Search for the cell housing the specified text and yield its [x, y] center coordinate. 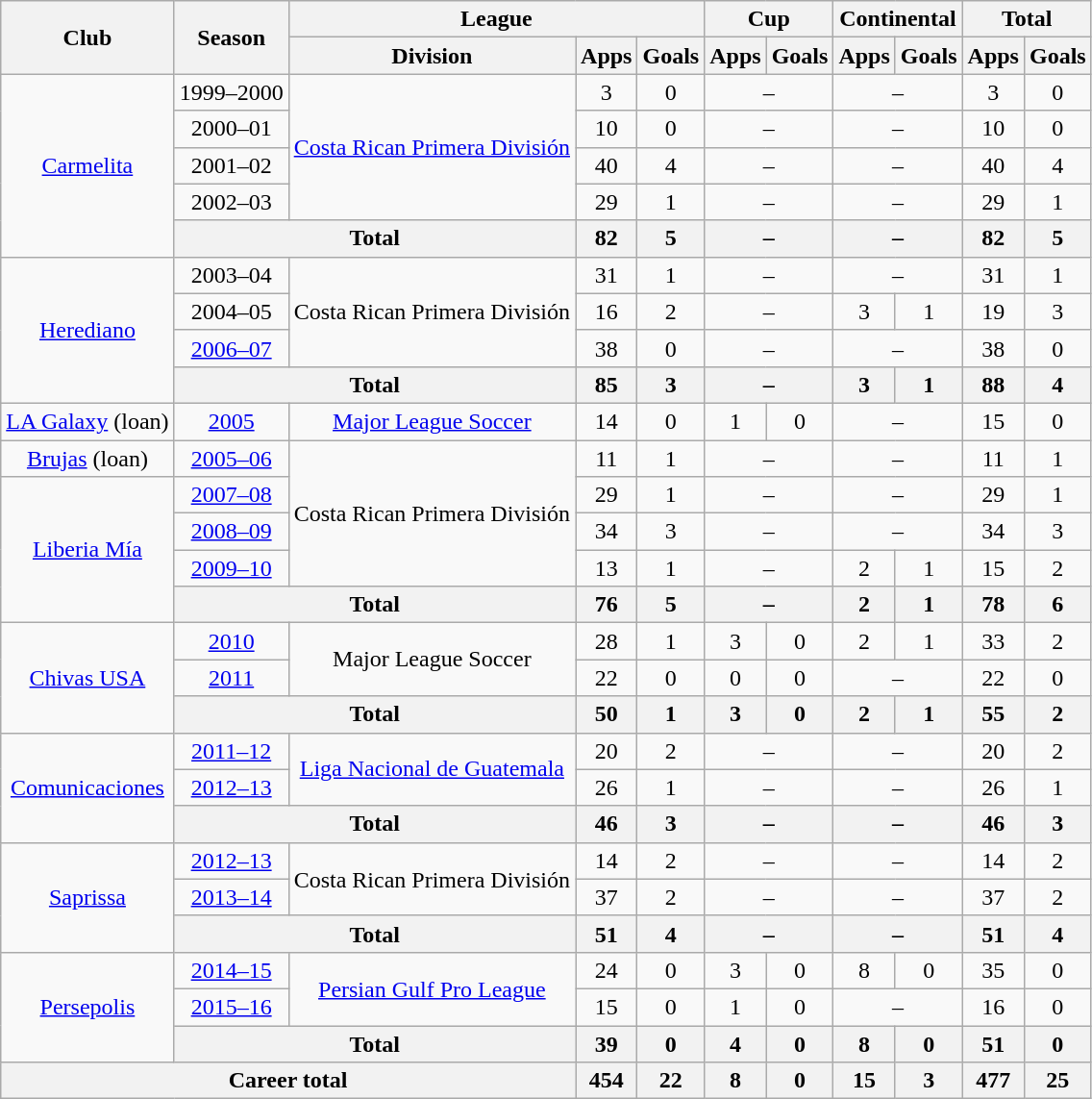
78 [993, 605]
2008–09 [231, 532]
35 [993, 970]
Carmelita [87, 165]
477 [993, 1081]
League [496, 19]
2013–14 [231, 897]
2006–07 [231, 348]
2003–04 [231, 275]
85 [607, 385]
76 [607, 605]
28 [607, 641]
39 [607, 1043]
Brujas (loan) [87, 459]
Persian Gulf Pro League [432, 988]
2000–01 [231, 129]
454 [607, 1081]
Cup [769, 19]
2014–15 [231, 970]
2001–02 [231, 165]
2005–06 [231, 459]
2015–16 [231, 1007]
LA Galaxy (loan) [87, 421]
33 [993, 641]
1999–2000 [231, 92]
Chivas USA [87, 678]
2002–03 [231, 202]
Club [87, 37]
2011 [231, 678]
Season [231, 37]
Division [432, 56]
6 [1057, 605]
Herediano [87, 330]
Saprissa [87, 897]
13 [607, 568]
2007–08 [231, 495]
24 [607, 970]
2009–10 [231, 568]
2011–12 [231, 751]
50 [607, 714]
Continental [898, 19]
Career total [288, 1081]
88 [993, 385]
Liga Nacional de Guatemala [432, 769]
19 [993, 312]
Liberia Mía [87, 550]
2010 [231, 641]
Comunicaciones [87, 787]
55 [993, 714]
25 [1057, 1081]
Persepolis [87, 1007]
2004–05 [231, 312]
2005 [231, 421]
